Scan for the cell matching the given text and deliver its [x, y] coordinate at center. 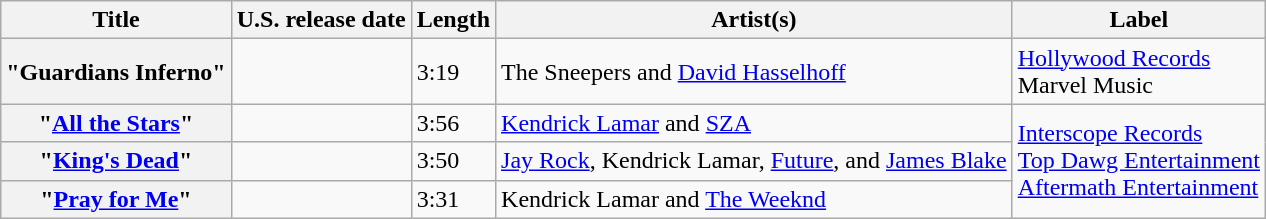
Artist(s) [754, 20]
Label [1138, 20]
3:19 [453, 72]
"Guardians Inferno" [116, 72]
U.S. release date [321, 20]
"Pray for Me" [116, 199]
Interscope RecordsTop Dawg EntertainmentAftermath Entertainment [1138, 161]
Kendrick Lamar and The Weeknd [754, 199]
Length [453, 20]
3:56 [453, 123]
Jay Rock, Kendrick Lamar, Future, and James Blake [754, 161]
Kendrick Lamar and SZA [754, 123]
The Sneepers and David Hasselhoff [754, 72]
3:50 [453, 161]
"All the Stars" [116, 123]
3:31 [453, 199]
Hollywood RecordsMarvel Music [1138, 72]
Title [116, 20]
"King's Dead" [116, 161]
